Provide the [x, y] coordinate of the cell's center where the given text is located.  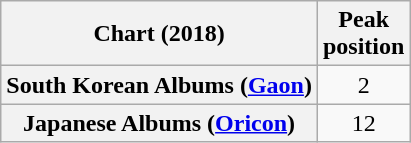
Chart (2018) [160, 34]
12 [363, 123]
Peak position [363, 34]
Japanese Albums (Oricon) [160, 123]
2 [363, 85]
South Korean Albums (Gaon) [160, 85]
